Pinpoint the cell where the given text exists, returning its [X, Y] midpoint coordinate. 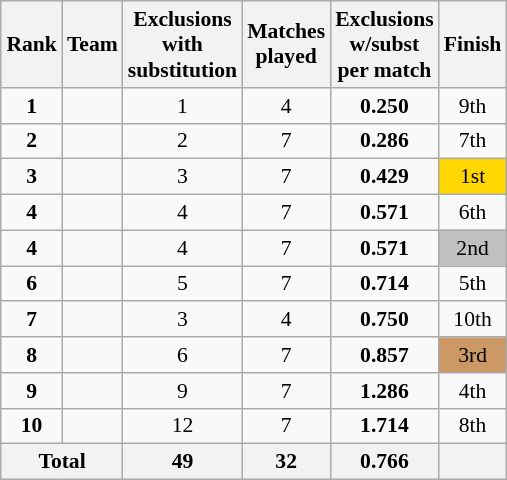
10 [32, 426]
5 [182, 284]
12 [182, 426]
Rank [32, 44]
0.714 [384, 284]
5th [473, 284]
8th [473, 426]
49 [182, 462]
Exclusionsw/substper match [384, 44]
Matchesplayed [286, 44]
7th [473, 141]
0.857 [384, 355]
0.250 [384, 106]
0.766 [384, 462]
0.286 [384, 141]
10th [473, 320]
1.714 [384, 426]
8 [32, 355]
32 [286, 462]
1.286 [384, 391]
Team [92, 44]
Total [62, 462]
2nd [473, 248]
3rd [473, 355]
0.429 [384, 177]
Exclusionswithsubstitution [182, 44]
9th [473, 106]
6th [473, 213]
1st [473, 177]
0.750 [384, 320]
4th [473, 391]
Finish [473, 44]
